From the cell containing the given text, extract its center point as [x, y] coordinate. 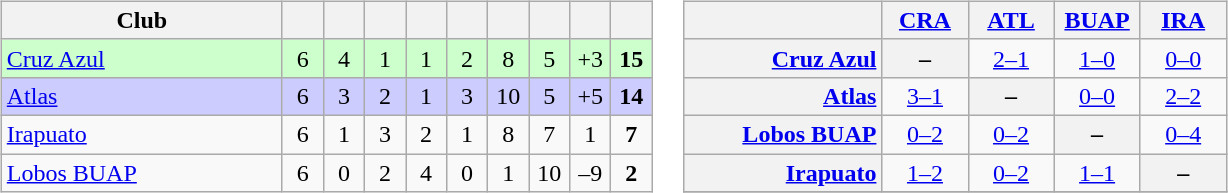
1–1 [1097, 173]
2–2 [1183, 96]
+3 [590, 58]
Club [142, 20]
+5 [590, 96]
1–2 [925, 173]
14 [632, 96]
ATL [1011, 20]
IRA [1183, 20]
CRA [925, 20]
2–1 [1011, 58]
0–4 [1183, 134]
15 [632, 58]
BUAP [1097, 20]
1–0 [1097, 58]
–9 [590, 173]
3–1 [925, 96]
